Return the [X, Y] coordinate for the center point of the cell that contains the specified text.  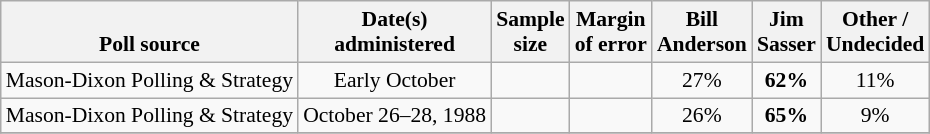
BillAnderson [702, 32]
October 26–28, 1988 [394, 116]
27% [702, 80]
9% [875, 116]
JimSasser [786, 32]
65% [786, 116]
Early October [394, 80]
Marginof error [611, 32]
Samplesize [530, 32]
26% [702, 116]
62% [786, 80]
Poll source [150, 32]
11% [875, 80]
Date(s)administered [394, 32]
Other /Undecided [875, 32]
